Provide the (x, y) coordinate of the cell's center where the given text is located.  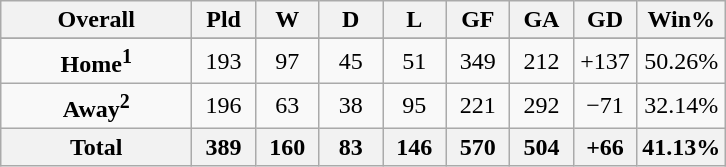
389 (224, 147)
97 (287, 62)
41.13% (682, 147)
292 (542, 106)
Total (96, 147)
Overall (96, 20)
+66 (605, 147)
GD (605, 20)
349 (478, 62)
63 (287, 106)
193 (224, 62)
Home1 (96, 62)
160 (287, 147)
45 (351, 62)
196 (224, 106)
Pld (224, 20)
Away2 (96, 106)
D (351, 20)
221 (478, 106)
504 (542, 147)
+137 (605, 62)
GF (478, 20)
570 (478, 147)
32.14% (682, 106)
−71 (605, 106)
L (414, 20)
Win% (682, 20)
212 (542, 62)
GA (542, 20)
51 (414, 62)
W (287, 20)
38 (351, 106)
146 (414, 147)
83 (351, 147)
50.26% (682, 62)
95 (414, 106)
